Extract the [X, Y] coordinate from the center of the cell holding the provided text.  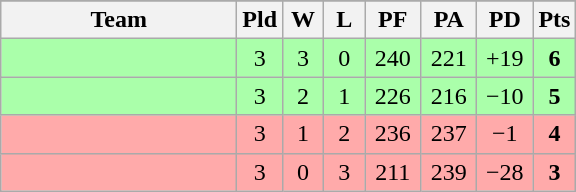
−28 [505, 172]
221 [449, 58]
Team [119, 20]
4 [554, 134]
−1 [505, 134]
PD [505, 20]
−10 [505, 96]
216 [449, 96]
L [344, 20]
239 [449, 172]
236 [393, 134]
240 [393, 58]
5 [554, 96]
Pld [260, 20]
237 [449, 134]
PA [449, 20]
Pts [554, 20]
PF [393, 20]
W [304, 20]
+19 [505, 58]
6 [554, 58]
226 [393, 96]
211 [393, 172]
